From the cell containing the given text, extract its center point as (x, y) coordinate. 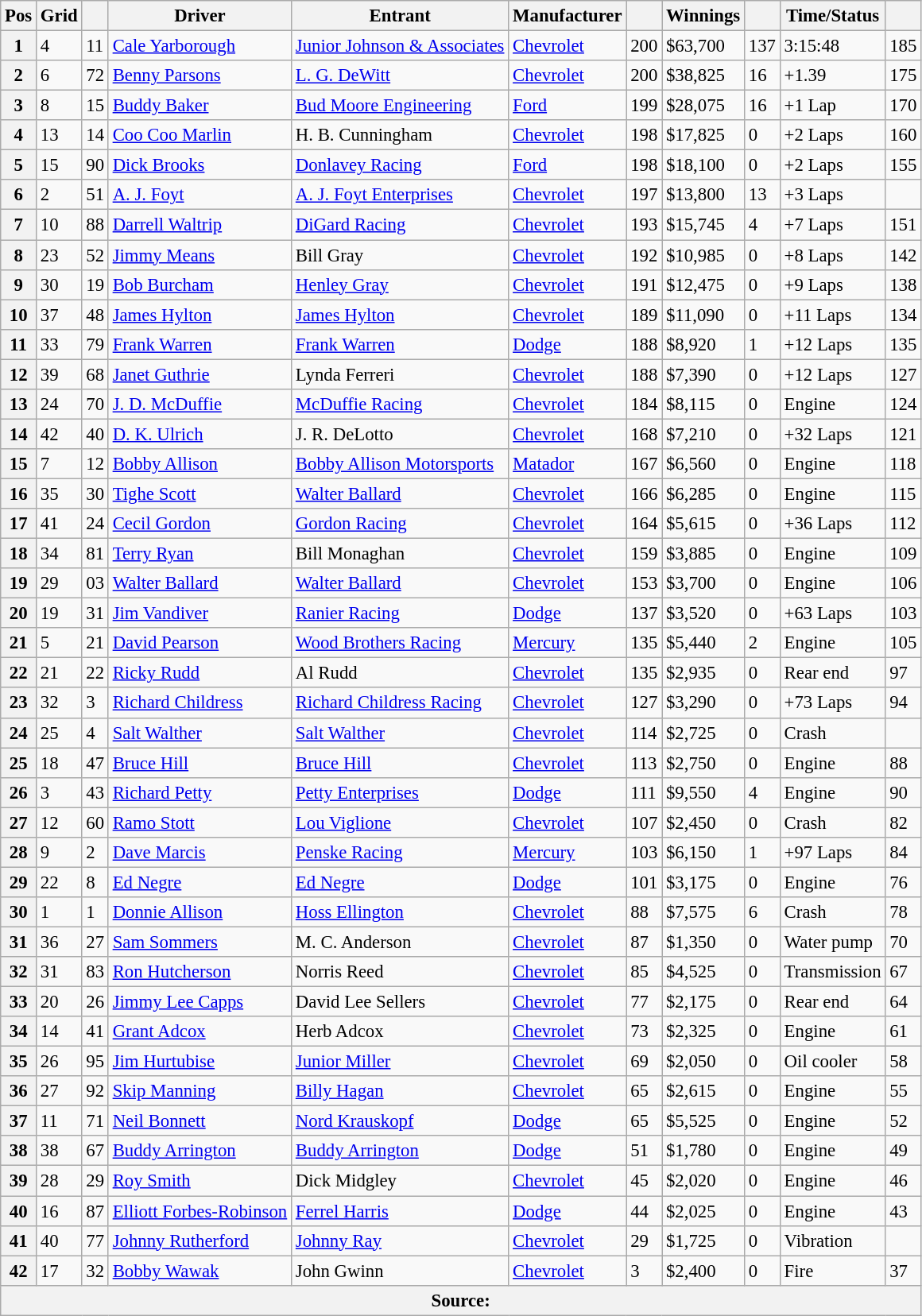
69 (644, 1062)
$3,885 (703, 554)
H. B. Cunningham (401, 135)
Vibration (833, 1241)
Dick Brooks (200, 165)
+7 Laps (833, 225)
107 (644, 822)
+97 Laps (833, 853)
$2,020 (703, 1181)
$2,050 (703, 1062)
Cecil Gordon (200, 524)
$63,700 (703, 46)
Cale Yarborough (200, 46)
Johnny Ray (401, 1241)
Junior Miller (401, 1062)
44 (644, 1211)
105 (903, 643)
167 (644, 464)
$12,475 (703, 284)
85 (644, 972)
Bobby Allison (200, 464)
170 (903, 106)
Bud Moore Engineering (401, 106)
112 (903, 524)
$28,075 (703, 106)
Donlavey Racing (401, 165)
Jimmy Means (200, 255)
191 (644, 284)
Jimmy Lee Capps (200, 1002)
Donnie Allison (200, 912)
138 (903, 284)
$2,025 (703, 1211)
95 (95, 1062)
A. J. Foyt Enterprises (401, 195)
$2,750 (703, 763)
$8,920 (703, 344)
64 (903, 1002)
134 (903, 315)
3:15:48 (833, 46)
$3,175 (703, 882)
$1,780 (703, 1151)
$38,825 (703, 75)
John Gwinn (401, 1271)
Dave Marcis (200, 853)
Sam Sommers (200, 942)
79 (95, 344)
49 (903, 1151)
81 (95, 554)
$5,615 (703, 524)
$17,825 (703, 135)
155 (903, 165)
Lou Viglione (401, 822)
David Pearson (200, 643)
$2,725 (703, 733)
J. D. McDuffie (200, 404)
Ramo Stott (200, 822)
Pos (19, 16)
45 (644, 1181)
Transmission (833, 972)
Manufacturer (568, 16)
Entrant (401, 16)
142 (903, 255)
Elliott Forbes-Robinson (200, 1211)
Petty Enterprises (401, 792)
$11,090 (703, 315)
Wood Brothers Racing (401, 643)
$6,285 (703, 493)
160 (903, 135)
Coo Coo Marlin (200, 135)
97 (903, 673)
+32 Laps (833, 434)
$1,350 (703, 942)
Buddy Baker (200, 106)
Ricky Rudd (200, 673)
Tighe Scott (200, 493)
Bob Burcham (200, 284)
71 (95, 1121)
60 (95, 822)
72 (95, 75)
David Lee Sellers (401, 1002)
$13,800 (703, 195)
+1.39 (833, 75)
Source: (461, 1300)
184 (644, 404)
Skip Manning (200, 1091)
DiGard Racing (401, 225)
$3,520 (703, 613)
115 (903, 493)
Dick Midgley (401, 1181)
46 (903, 1181)
$2,175 (703, 1002)
166 (644, 493)
168 (644, 434)
Time/Status (833, 16)
Norris Reed (401, 972)
61 (903, 1032)
+1 Lap (833, 106)
+9 Laps (833, 284)
Janet Guthrie (200, 374)
Bobby Allison Motorsports (401, 464)
$18,100 (703, 165)
Lynda Ferreri (401, 374)
03 (95, 583)
189 (644, 315)
M. C. Anderson (401, 942)
+63 Laps (833, 613)
Richard Childress (200, 703)
$10,985 (703, 255)
Junior Johnson & Associates (401, 46)
111 (644, 792)
D. K. Ulrich (200, 434)
$2,450 (703, 822)
Richard Petty (200, 792)
Grant Adcox (200, 1032)
McDuffie Racing (401, 404)
47 (95, 763)
Penske Racing (401, 853)
151 (903, 225)
78 (903, 912)
Nord Krauskopf (401, 1121)
48 (95, 315)
185 (903, 46)
$2,400 (703, 1271)
Grid (59, 16)
$2,935 (703, 673)
$6,560 (703, 464)
199 (644, 106)
+36 Laps (833, 524)
+73 Laps (833, 703)
Terry Ryan (200, 554)
76 (903, 882)
55 (903, 1091)
$3,700 (703, 583)
$5,525 (703, 1121)
109 (903, 554)
164 (644, 524)
124 (903, 404)
+8 Laps (833, 255)
Billy Hagan (401, 1091)
Hoss Ellington (401, 912)
113 (644, 763)
68 (95, 374)
$4,525 (703, 972)
Neil Bonnett (200, 1121)
Johnny Rutherford (200, 1241)
Al Rudd (401, 673)
Bobby Wawak (200, 1271)
118 (903, 464)
83 (95, 972)
Jim Vandiver (200, 613)
$3,290 (703, 703)
84 (903, 853)
$2,615 (703, 1091)
Richard Childress Racing (401, 703)
$7,390 (703, 374)
$2,325 (703, 1032)
J. R. DeLotto (401, 434)
$5,440 (703, 643)
Water pump (833, 942)
Henley Gray (401, 284)
175 (903, 75)
192 (644, 255)
121 (903, 434)
Roy Smith (200, 1181)
Ron Hutcherson (200, 972)
$15,745 (703, 225)
193 (644, 225)
82 (903, 822)
Gordon Racing (401, 524)
$7,210 (703, 434)
106 (903, 583)
$8,115 (703, 404)
Jim Hurtubise (200, 1062)
101 (644, 882)
Ranier Racing (401, 613)
Herb Adcox (401, 1032)
+3 Laps (833, 195)
Winnings (703, 16)
Bill Monaghan (401, 554)
Ferrel Harris (401, 1211)
$6,150 (703, 853)
153 (644, 583)
Matador (568, 464)
+11 Laps (833, 315)
L. G. DeWitt (401, 75)
159 (644, 554)
Fire (833, 1271)
$1,725 (703, 1241)
$7,575 (703, 912)
$9,550 (703, 792)
73 (644, 1032)
Oil cooler (833, 1062)
114 (644, 733)
197 (644, 195)
A. J. Foyt (200, 195)
Bill Gray (401, 255)
58 (903, 1062)
92 (95, 1091)
94 (903, 703)
Driver (200, 16)
Benny Parsons (200, 75)
Darrell Waltrip (200, 225)
